For the text-containing cell, return its midpoint in [X, Y] coordinate format. 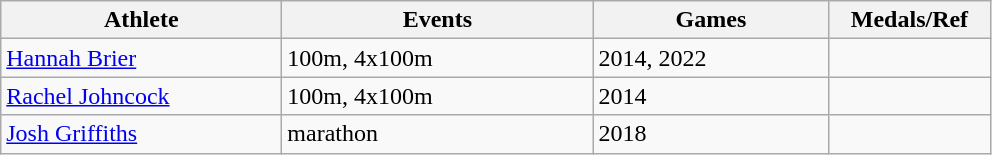
2014, 2022 [711, 58]
Events [438, 20]
Medals/Ref [910, 20]
Games [711, 20]
2014 [711, 96]
2018 [711, 134]
Josh Griffiths [142, 134]
Hannah Brier [142, 58]
Rachel Johncock [142, 96]
marathon [438, 134]
Athlete [142, 20]
